Search for the cell housing the specified text and yield its [x, y] center coordinate. 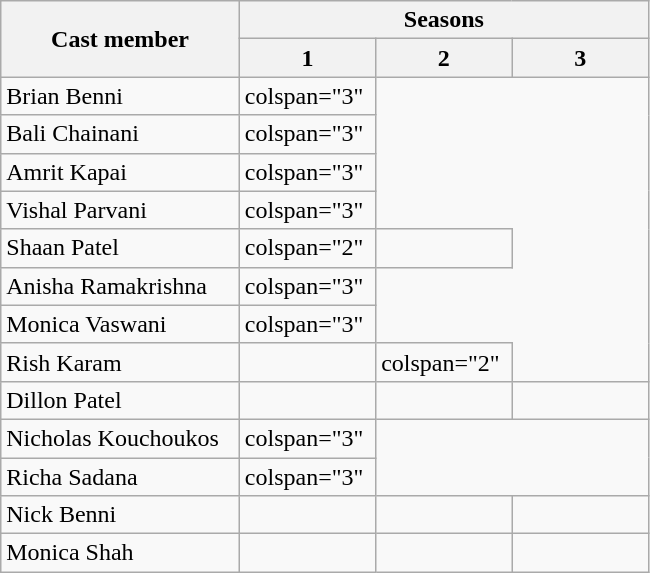
Rish Karam [120, 362]
Cast member [120, 39]
Bali Chainani [120, 134]
Dillon Patel [120, 400]
Richa Sadana [120, 477]
Shaan Patel [120, 248]
Nicholas Kouchoukos [120, 438]
Vishal Parvani [120, 210]
1 [307, 58]
Anisha Ramakrishna [120, 286]
Monica Vaswani [120, 324]
2 [444, 58]
Nick Benni [120, 515]
Amrit Kapai [120, 172]
3 [580, 58]
Monica Shah [120, 553]
Seasons [444, 20]
Brian Benni [120, 96]
